Search for the cell housing the specified text and yield its (X, Y) center coordinate. 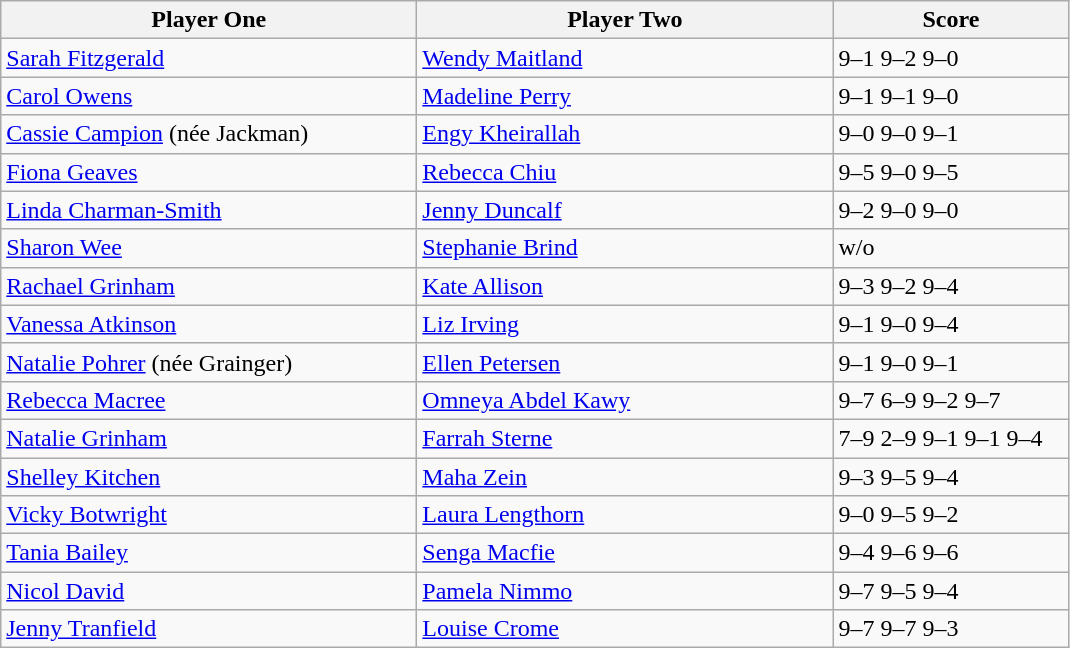
9–0 9–5 9–2 (951, 515)
Ellen Petersen (625, 362)
Player One (209, 20)
9–5 9–0 9–5 (951, 172)
Engy Kheirallah (625, 134)
Rebecca Macree (209, 400)
Cassie Campion (née Jackman) (209, 134)
7–9 2–9 9–1 9–1 9–4 (951, 438)
9–7 9–7 9–3 (951, 629)
9–2 9–0 9–0 (951, 210)
Fiona Geaves (209, 172)
Nicol David (209, 591)
Laura Lengthorn (625, 515)
Carol Owens (209, 96)
Farrah Sterne (625, 438)
Natalie Pohrer (née Grainger) (209, 362)
Rachael Grinham (209, 286)
Tania Bailey (209, 553)
9–4 9–6 9–6 (951, 553)
Pamela Nimmo (625, 591)
9–7 9–5 9–4 (951, 591)
9–1 9–1 9–0 (951, 96)
Liz Irving (625, 324)
9–1 9–0 9–4 (951, 324)
Natalie Grinham (209, 438)
Sarah Fitzgerald (209, 58)
Shelley Kitchen (209, 477)
9–3 9–2 9–4 (951, 286)
Jenny Tranfield (209, 629)
Vanessa Atkinson (209, 324)
Player Two (625, 20)
Omneya Abdel Kawy (625, 400)
Wendy Maitland (625, 58)
Rebecca Chiu (625, 172)
Sharon Wee (209, 248)
Kate Allison (625, 286)
Score (951, 20)
Louise Crome (625, 629)
Stephanie Brind (625, 248)
Linda Charman-Smith (209, 210)
Jenny Duncalf (625, 210)
9–1 9–2 9–0 (951, 58)
9–7 6–9 9–2 9–7 (951, 400)
9–1 9–0 9–1 (951, 362)
Vicky Botwright (209, 515)
Maha Zein (625, 477)
w/o (951, 248)
Madeline Perry (625, 96)
9–0 9–0 9–1 (951, 134)
9–3 9–5 9–4 (951, 477)
Senga Macfie (625, 553)
